Scan for the cell matching the given text and deliver its (x, y) coordinate at center. 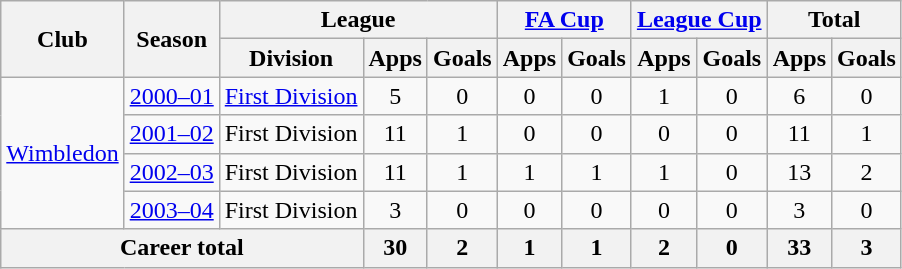
Wimbledon (62, 153)
33 (799, 248)
Season (172, 39)
Division (291, 58)
2002–03 (172, 172)
Career total (182, 248)
League (358, 20)
League Cup (699, 20)
5 (395, 96)
FA Cup (564, 20)
2001–02 (172, 134)
30 (395, 248)
13 (799, 172)
2003–04 (172, 210)
2000–01 (172, 96)
6 (799, 96)
Club (62, 39)
Total (834, 20)
